Pinpoint the cell where the given text exists, returning its [x, y] midpoint coordinate. 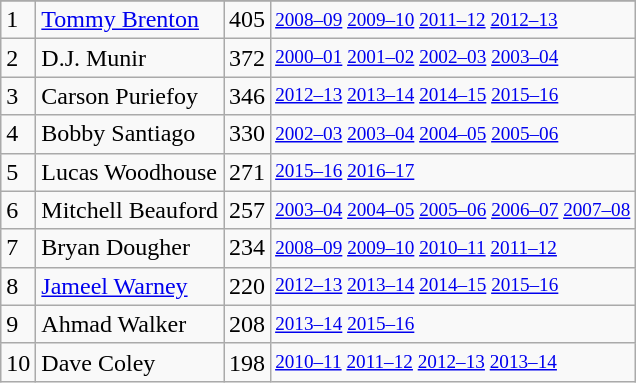
372 [248, 58]
2003–04 2004–05 2005–06 2006–07 2007–08 [453, 210]
9 [18, 324]
271 [248, 172]
2002–03 2003–04 2004–05 2005–06 [453, 134]
257 [248, 210]
Bryan Dougher [130, 248]
Tommy Brenton [130, 20]
10 [18, 362]
2013–14 2015–16 [453, 324]
Carson Puriefoy [130, 96]
330 [248, 134]
1 [18, 20]
198 [248, 362]
2 [18, 58]
Lucas Woodhouse [130, 172]
Bobby Santiago [130, 134]
6 [18, 210]
220 [248, 286]
7 [18, 248]
2000–01 2001–02 2002–03 2003–04 [453, 58]
405 [248, 20]
2008–09 2009–10 2010–11 2011–12 [453, 248]
D.J. Munir [130, 58]
5 [18, 172]
4 [18, 134]
3 [18, 96]
Jameel Warney [130, 286]
Mitchell Beauford [130, 210]
2008–09 2009–10 2011–12 2012–13 [453, 20]
346 [248, 96]
2015–16 2016–17 [453, 172]
234 [248, 248]
8 [18, 286]
208 [248, 324]
2010–11 2011–12 2012–13 2013–14 [453, 362]
Dave Coley [130, 362]
Ahmad Walker [130, 324]
